Determine the [X, Y] coordinate at the center of the cell enclosing the given text.  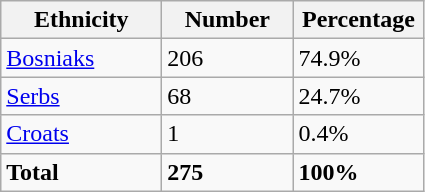
Croats [82, 134]
74.9% [358, 58]
Number [228, 20]
68 [228, 96]
Ethnicity [82, 20]
Serbs [82, 96]
Total [82, 172]
1 [228, 134]
100% [358, 172]
275 [228, 172]
Bosniaks [82, 58]
Percentage [358, 20]
24.7% [358, 96]
206 [228, 58]
0.4% [358, 134]
